Extract the [X, Y] coordinate from the center of the cell holding the provided text.  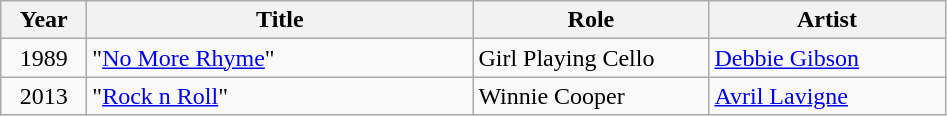
Title [280, 20]
"Rock n Roll" [280, 96]
Girl Playing Cello [591, 58]
Year [44, 20]
Debbie Gibson [827, 58]
Role [591, 20]
Avril Lavigne [827, 96]
"No More Rhyme" [280, 58]
Artist [827, 20]
1989 [44, 58]
2013 [44, 96]
Winnie Cooper [591, 96]
